Provide the [X, Y] coordinate of the cell's center where the given text is located.  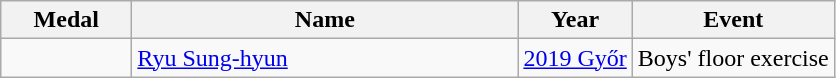
Ryu Sung-hyun [325, 58]
Year [575, 20]
Name [325, 20]
Boys' floor exercise [733, 58]
Medal [66, 20]
2019 Győr [575, 58]
Event [733, 20]
